From the cell containing the given text, extract its center point as (x, y) coordinate. 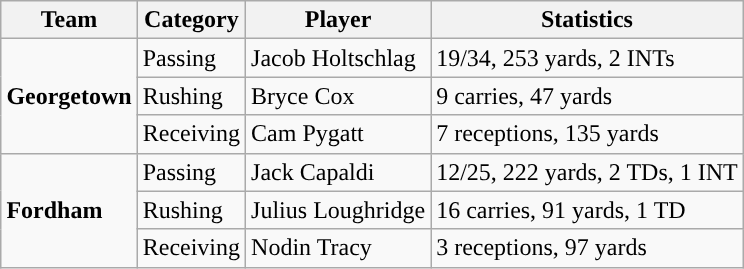
9 carries, 47 yards (588, 96)
Jack Capaldi (338, 172)
Georgetown (69, 96)
Jacob Holtschlag (338, 58)
Cam Pygatt (338, 134)
Fordham (69, 210)
Nodin Tracy (338, 248)
Bryce Cox (338, 96)
16 carries, 91 yards, 1 TD (588, 210)
Player (338, 20)
Statistics (588, 20)
Julius Loughridge (338, 210)
3 receptions, 97 yards (588, 248)
12/25, 222 yards, 2 TDs, 1 INT (588, 172)
7 receptions, 135 yards (588, 134)
19/34, 253 yards, 2 INTs (588, 58)
Team (69, 20)
Category (191, 20)
